Extract the (x, y) coordinate from the center of the cell holding the provided text.  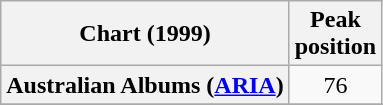
Peakposition (335, 34)
Chart (1999) (145, 34)
Australian Albums (ARIA) (145, 85)
76 (335, 85)
